Find where the given text appears and provide that cell's center as (X, Y) coordinate. 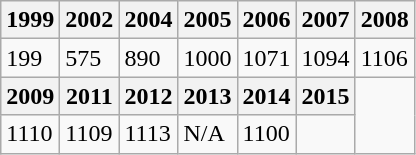
2012 (148, 96)
1110 (30, 134)
2015 (326, 96)
2013 (208, 96)
1999 (30, 20)
2007 (326, 20)
2002 (90, 20)
575 (90, 58)
1100 (266, 134)
2008 (384, 20)
890 (148, 58)
199 (30, 58)
1109 (90, 134)
1071 (266, 58)
2014 (266, 96)
2006 (266, 20)
1106 (384, 58)
2004 (148, 20)
2011 (90, 96)
1000 (208, 58)
1094 (326, 58)
1113 (148, 134)
N/A (208, 134)
2005 (208, 20)
2009 (30, 96)
